Locate the cell with the specified text and output its (x, y) center coordinate. 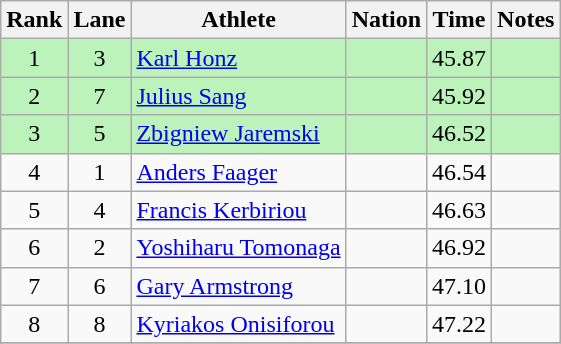
Julius Sang (238, 96)
Karl Honz (238, 58)
46.52 (460, 134)
Time (460, 20)
Francis Kerbiriou (238, 210)
Yoshiharu Tomonaga (238, 248)
45.87 (460, 58)
Lane (100, 20)
Gary Armstrong (238, 286)
Notes (526, 20)
47.10 (460, 286)
Anders Faager (238, 172)
Athlete (238, 20)
46.63 (460, 210)
Nation (386, 20)
47.22 (460, 324)
Kyriakos Onisiforou (238, 324)
46.54 (460, 172)
46.92 (460, 248)
Rank (34, 20)
Zbigniew Jaremski (238, 134)
45.92 (460, 96)
